Detect which cell encompasses the target text, then output its (x, y) center coordinate. 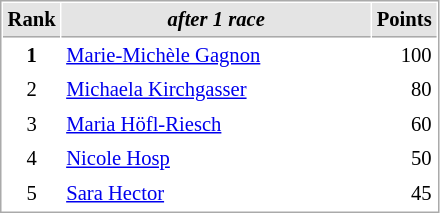
Maria Höfl-Riesch (216, 124)
Rank (32, 20)
Points (404, 20)
Nicole Hosp (216, 158)
Sara Hector (216, 194)
80 (404, 90)
60 (404, 124)
1 (32, 56)
after 1 race (216, 20)
2 (32, 90)
5 (32, 194)
Marie-Michèle Gagnon (216, 56)
45 (404, 194)
50 (404, 158)
4 (32, 158)
3 (32, 124)
Michaela Kirchgasser (216, 90)
100 (404, 56)
